Identify which cell holds the provided text, then report its (x, y) central coordinate. 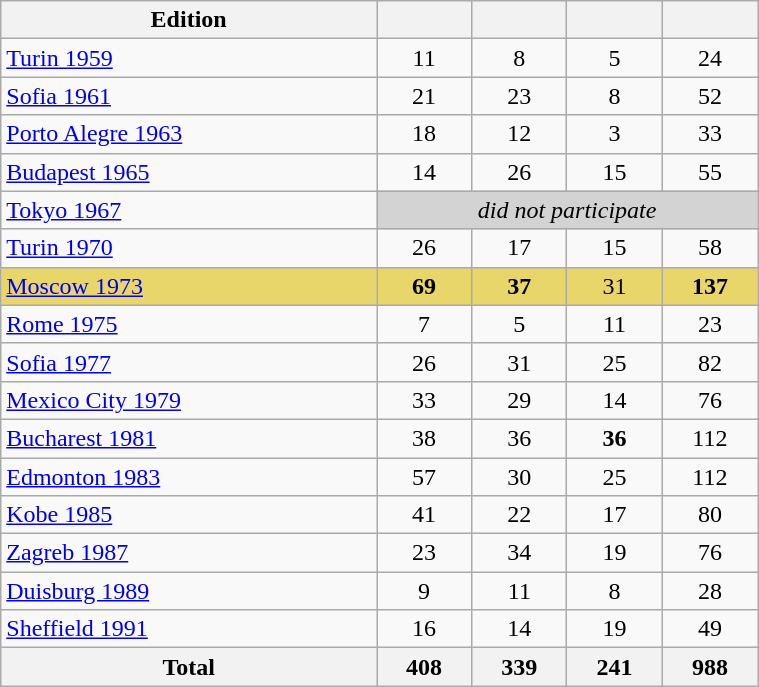
57 (424, 477)
Kobe 1985 (189, 515)
Bucharest 1981 (189, 438)
82 (710, 362)
339 (520, 667)
Budapest 1965 (189, 172)
988 (710, 667)
Turin 1970 (189, 248)
16 (424, 629)
Edition (189, 20)
Tokyo 1967 (189, 210)
22 (520, 515)
30 (520, 477)
Rome 1975 (189, 324)
137 (710, 286)
41 (424, 515)
21 (424, 96)
37 (520, 286)
80 (710, 515)
Moscow 1973 (189, 286)
55 (710, 172)
28 (710, 591)
did not participate (566, 210)
52 (710, 96)
9 (424, 591)
Duisburg 1989 (189, 591)
49 (710, 629)
Sheffield 1991 (189, 629)
69 (424, 286)
58 (710, 248)
Mexico City 1979 (189, 400)
18 (424, 134)
24 (710, 58)
34 (520, 553)
Porto Alegre 1963 (189, 134)
7 (424, 324)
3 (614, 134)
241 (614, 667)
Sofia 1977 (189, 362)
408 (424, 667)
29 (520, 400)
Zagreb 1987 (189, 553)
Edmonton 1983 (189, 477)
12 (520, 134)
Total (189, 667)
Turin 1959 (189, 58)
Sofia 1961 (189, 96)
38 (424, 438)
